Identify which cell holds the provided text, then report its [X, Y] central coordinate. 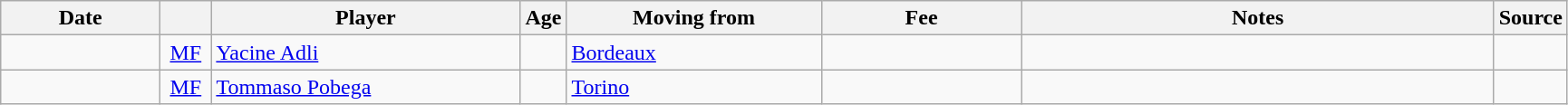
Age [544, 18]
Bordeaux [694, 52]
Notes [1258, 18]
Yacine Adli [366, 52]
Fee [921, 18]
Source [1530, 18]
Tommaso Pobega [366, 87]
Torino [694, 87]
Moving from [694, 18]
Date [81, 18]
Player [366, 18]
